Identify which cell holds the provided text, then report its (x, y) central coordinate. 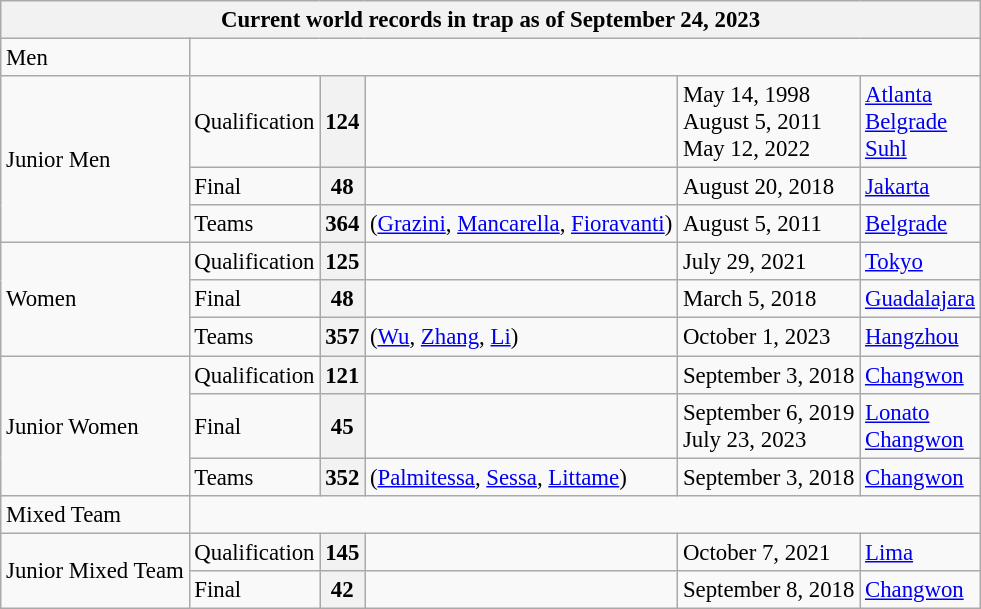
(Palmitessa, Sessa, Littame) (522, 477)
September 8, 2018 (769, 590)
Junior Mixed Team (95, 570)
Hangzhou (920, 337)
357 (342, 337)
March 5, 2018 (769, 299)
Women (95, 300)
Atlanta Belgrade Suhl (920, 122)
Junior Women (95, 426)
125 (342, 262)
August 20, 2018 (769, 187)
Lima (920, 552)
145 (342, 552)
Jakarta (920, 187)
Belgrade (920, 224)
May 14, 1998August 5, 2011May 12, 2022 (769, 122)
Mixed Team (95, 514)
July 29, 2021 (769, 262)
Current world records in trap as of September 24, 2023 (491, 20)
October 7, 2021 (769, 552)
121 (342, 375)
352 (342, 477)
(Wu, Zhang, Li) (522, 337)
Guadalajara (920, 299)
September 6, 2019July 23, 2023 (769, 426)
Men (95, 58)
Lonato Changwon (920, 426)
124 (342, 122)
(Grazini, Mancarella, Fioravanti) (522, 224)
45 (342, 426)
Junior Men (95, 160)
October 1, 2023 (769, 337)
August 5, 2011 (769, 224)
42 (342, 590)
Tokyo (920, 262)
364 (342, 224)
